Pinpoint the cell where the given text exists, returning its [X, Y] midpoint coordinate. 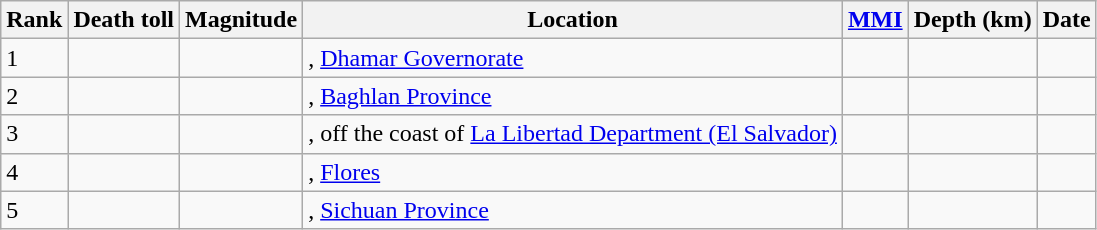
, Dhamar Governorate [573, 58]
, Sichuan Province [573, 210]
3 [34, 134]
5 [34, 210]
Magnitude [242, 20]
Death toll [124, 20]
MMI [875, 20]
2 [34, 96]
, Baghlan Province [573, 96]
Date [1066, 20]
, Flores [573, 172]
, off the coast of La Libertad Department (El Salvador) [573, 134]
1 [34, 58]
Depth (km) [972, 20]
Location [573, 20]
4 [34, 172]
Rank [34, 20]
